Extract the (x, y) coordinate from the center of the cell holding the provided text.  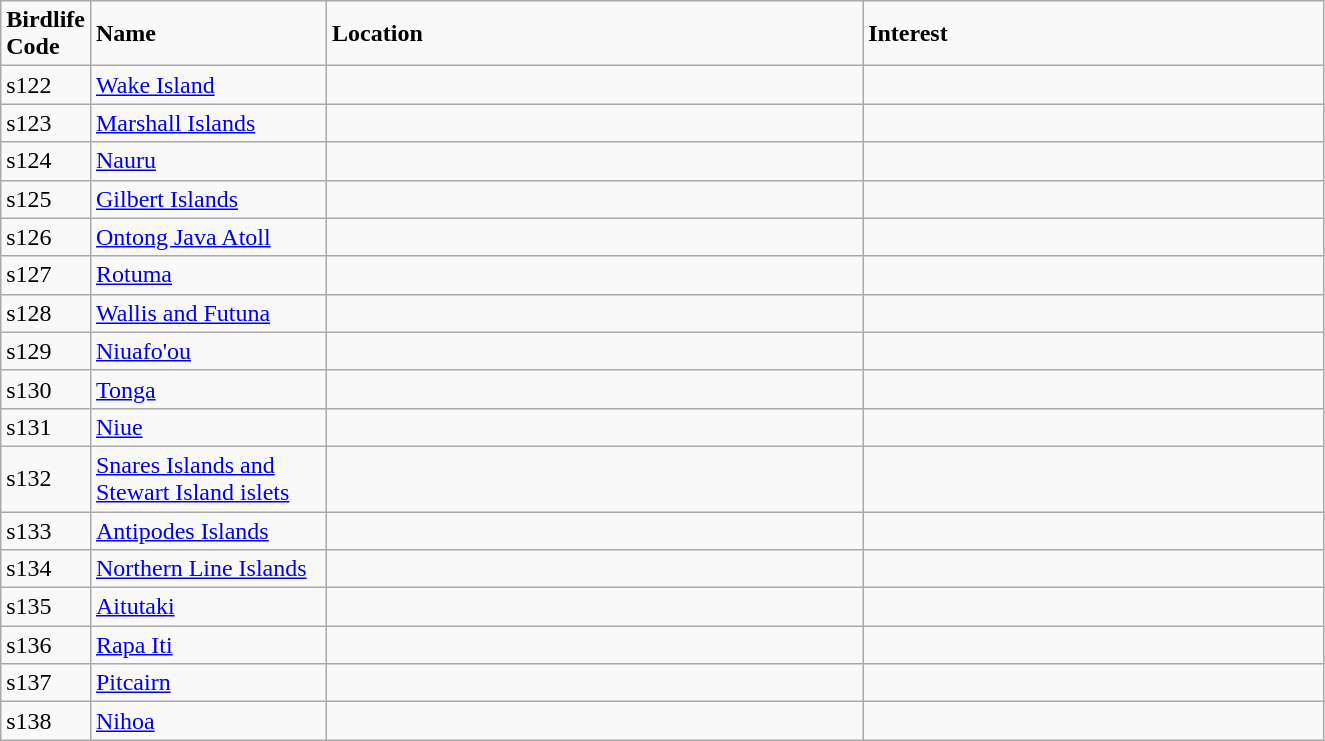
Northern Line Islands (208, 569)
Name (208, 34)
s124 (46, 161)
Pitcairn (208, 683)
s134 (46, 569)
s129 (46, 351)
Interest (1094, 34)
s138 (46, 721)
s123 (46, 123)
Nihoa (208, 721)
Wake Island (208, 85)
s128 (46, 313)
s135 (46, 607)
s122 (46, 85)
s137 (46, 683)
Tonga (208, 389)
Snares Islands and Stewart Island islets (208, 478)
s126 (46, 237)
Wallis and Futuna (208, 313)
Gilbert Islands (208, 199)
Aitutaki (208, 607)
s131 (46, 427)
Birdlife Code (46, 34)
Ontong Java Atoll (208, 237)
Rapa Iti (208, 645)
s125 (46, 199)
Niue (208, 427)
s130 (46, 389)
Nauru (208, 161)
s136 (46, 645)
s132 (46, 478)
s127 (46, 275)
Marshall Islands (208, 123)
s133 (46, 531)
Niuafo'ou (208, 351)
Antipodes Islands (208, 531)
Rotuma (208, 275)
Location (595, 34)
